Determine the [X, Y] coordinate at the center of the cell enclosing the given text.  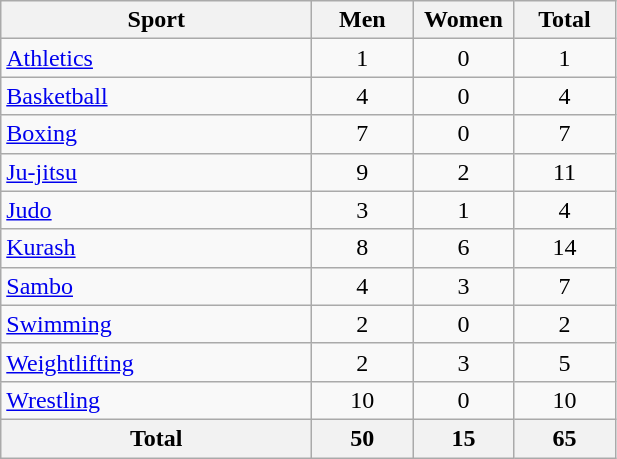
Athletics [156, 58]
5 [564, 362]
Women [464, 20]
Ju-jitsu [156, 172]
65 [564, 438]
Sambo [156, 286]
11 [564, 172]
14 [564, 248]
6 [464, 248]
8 [362, 248]
Weightlifting [156, 362]
Boxing [156, 134]
9 [362, 172]
Judo [156, 210]
Men [362, 20]
50 [362, 438]
Basketball [156, 96]
Wrestling [156, 400]
15 [464, 438]
Kurash [156, 248]
Swimming [156, 324]
Sport [156, 20]
